Identify which cell holds the provided text, then report its [X, Y] central coordinate. 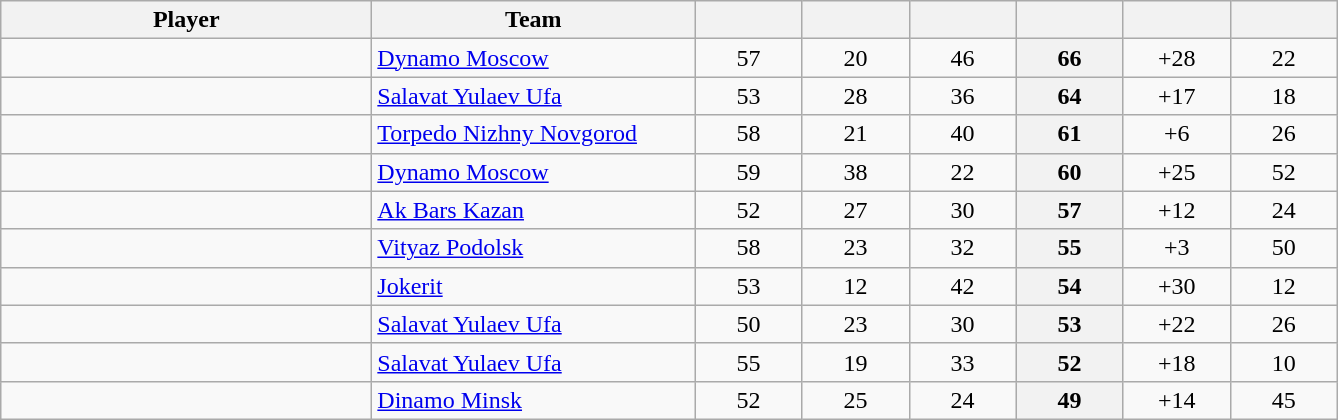
61 [1070, 134]
21 [856, 134]
64 [1070, 96]
+14 [1176, 400]
60 [1070, 172]
Team [534, 20]
54 [1070, 286]
Player [186, 20]
18 [1284, 96]
Ak Bars Kazan [534, 210]
20 [856, 58]
+12 [1176, 210]
19 [856, 362]
+22 [1176, 324]
10 [1284, 362]
25 [856, 400]
Dinamo Minsk [534, 400]
Jokerit [534, 286]
33 [962, 362]
28 [856, 96]
45 [1284, 400]
38 [856, 172]
Torpedo Nizhny Novgorod [534, 134]
59 [748, 172]
36 [962, 96]
42 [962, 286]
+25 [1176, 172]
+17 [1176, 96]
32 [962, 248]
+28 [1176, 58]
+30 [1176, 286]
+3 [1176, 248]
+6 [1176, 134]
27 [856, 210]
46 [962, 58]
40 [962, 134]
49 [1070, 400]
66 [1070, 58]
Vityaz Podolsk [534, 248]
+18 [1176, 362]
